Locate the cell with the specified text and output its [X, Y] center coordinate. 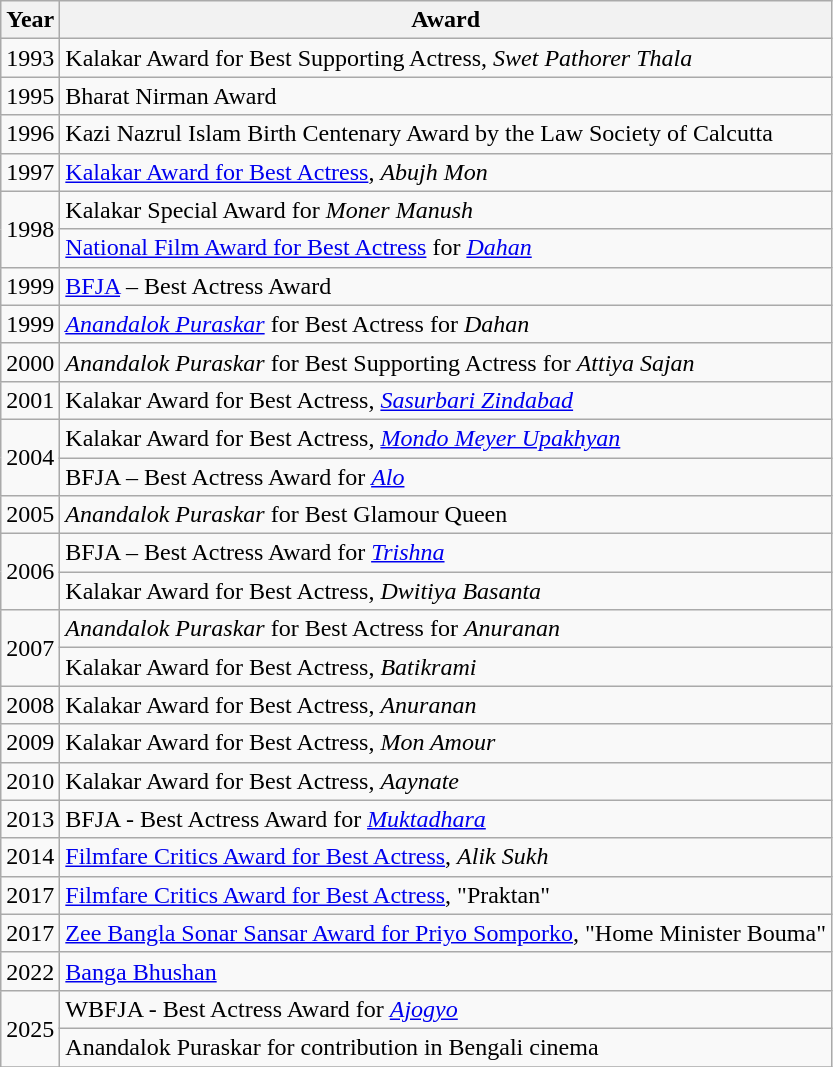
Anandalok Puraskar for Best Actress for Dahan [446, 324]
Kalakar Award for Best Actress, Mon Amour [446, 743]
BFJA – Best Actress Award for Alo [446, 477]
2025 [30, 1028]
Kalakar Award for Best Actress, Sasurbari Zindabad [446, 400]
1997 [30, 172]
1998 [30, 229]
2013 [30, 819]
Filmfare Critics Award for Best Actress, "Praktan" [446, 895]
2009 [30, 743]
2000 [30, 362]
Kalakar Award for Best Actress, Dwitiya Basanta [446, 591]
Kalakar Special Award for Moner Manush [446, 210]
2010 [30, 781]
2005 [30, 515]
1996 [30, 134]
Zee Bangla Sonar Sansar Award for Priyo Somporko, "Home Minister Bouma" [446, 933]
Anandalok Puraskar for Best Actress for Anuranan [446, 629]
Anandalok Puraskar for Best Glamour Queen [446, 515]
BFJA – Best Actress Award [446, 286]
2014 [30, 857]
Kalakar Award for Best Actress, Aaynate [446, 781]
National Film Award for Best Actress for Dahan [446, 248]
BFJA – Best Actress Award for Trishna [446, 553]
Banga Bhushan [446, 971]
2001 [30, 400]
Kalakar Award for Best Actress, Abujh Mon [446, 172]
2022 [30, 971]
Kalakar Award for Best Actress, Mondo Meyer Upakhyan [446, 438]
Bharat Nirman Award [446, 96]
Kalakar Award for Best Supporting Actress, Swet Pathorer Thala [446, 58]
Filmfare Critics Award for Best Actress, Alik Sukh [446, 857]
Anandalok Puraskar for contribution in Bengali cinema [446, 1047]
2008 [30, 705]
1993 [30, 58]
2007 [30, 648]
Year [30, 20]
1995 [30, 96]
Anandalok Puraskar for Best Supporting Actress for Attiya Sajan [446, 362]
2006 [30, 572]
Kalakar Award for Best Actress, Batikrami [446, 667]
Kalakar Award for Best Actress, Anuranan [446, 705]
Kazi Nazrul Islam Birth Centenary Award by the Law Society of Calcutta [446, 134]
BFJA - Best Actress Award for Muktadhara [446, 819]
Award [446, 20]
2004 [30, 457]
WBFJA - Best Actress Award for Ajogyo [446, 1009]
